Pinpoint the cell where the given text exists, returning its [x, y] midpoint coordinate. 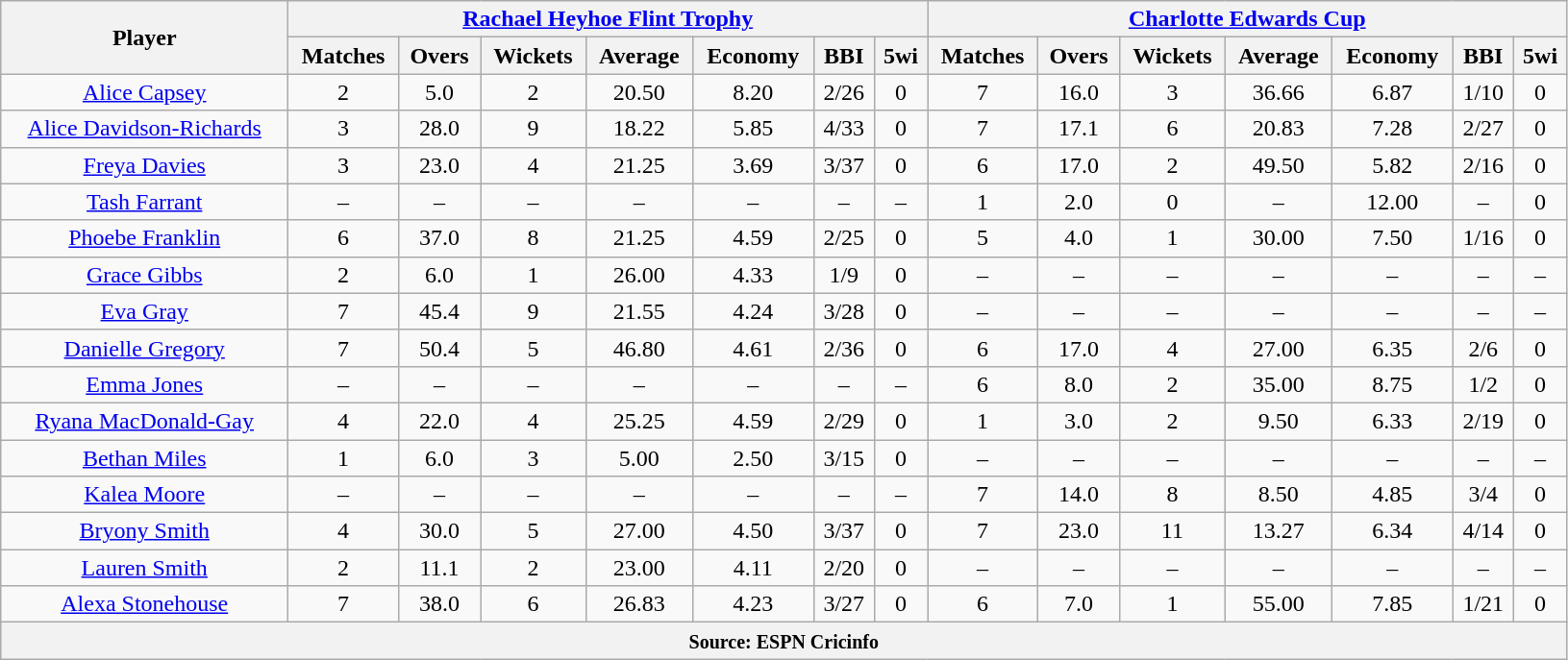
3/28 [844, 311]
1/21 [1482, 604]
5.0 [440, 92]
49.50 [1279, 165]
26.00 [638, 275]
17.1 [1079, 129]
Eva Gray [144, 311]
4.0 [1079, 238]
8.75 [1392, 384]
38.0 [440, 604]
7.28 [1392, 129]
Freya Davies [144, 165]
6.34 [1392, 531]
7.0 [1079, 604]
Emma Jones [144, 384]
11 [1173, 531]
3/15 [844, 458]
Alexa Stonehouse [144, 604]
20.83 [1279, 129]
55.00 [1279, 604]
2/29 [844, 421]
4.23 [753, 604]
7.85 [1392, 604]
Charlotte Edwards Cup [1248, 19]
45.4 [440, 311]
13.27 [1279, 531]
Bethan Miles [144, 458]
2.50 [753, 458]
35.00 [1279, 384]
7.50 [1392, 238]
4.50 [753, 531]
18.22 [638, 129]
2/19 [1482, 421]
26.83 [638, 604]
30.00 [1279, 238]
50.4 [440, 348]
11.1 [440, 568]
30.0 [440, 531]
Phoebe Franklin [144, 238]
28.0 [440, 129]
6.33 [1392, 421]
4.24 [753, 311]
8.20 [753, 92]
2/36 [844, 348]
2/27 [1482, 129]
8.0 [1079, 384]
36.66 [1279, 92]
9.50 [1279, 421]
1/9 [844, 275]
2/20 [844, 568]
16.0 [1079, 92]
5.00 [638, 458]
1/2 [1482, 384]
3.0 [1079, 421]
3/4 [1482, 495]
Lauren Smith [144, 568]
4.11 [753, 568]
3.69 [753, 165]
4.85 [1392, 495]
1/10 [1482, 92]
Ryana MacDonald-Gay [144, 421]
4/33 [844, 129]
22.0 [440, 421]
5.82 [1392, 165]
4.33 [753, 275]
2/25 [844, 238]
Source: ESPN Cricinfo [784, 641]
14.0 [1079, 495]
2.0 [1079, 202]
12.00 [1392, 202]
2/6 [1482, 348]
4/14 [1482, 531]
Bryony Smith [144, 531]
20.50 [638, 92]
4.61 [753, 348]
37.0 [440, 238]
Kalea Moore [144, 495]
2/26 [844, 92]
46.80 [638, 348]
5.85 [753, 129]
Danielle Gregory [144, 348]
25.25 [638, 421]
Tash Farrant [144, 202]
6.35 [1392, 348]
3/27 [844, 604]
Player [144, 37]
21.55 [638, 311]
1/16 [1482, 238]
2/16 [1482, 165]
Rachael Heyhoe Flint Trophy [608, 19]
Alice Davidson-Richards [144, 129]
23.00 [638, 568]
6.87 [1392, 92]
Alice Capsey [144, 92]
8.50 [1279, 495]
Grace Gibbs [144, 275]
